Scan for the cell matching the given text and deliver its (x, y) coordinate at center. 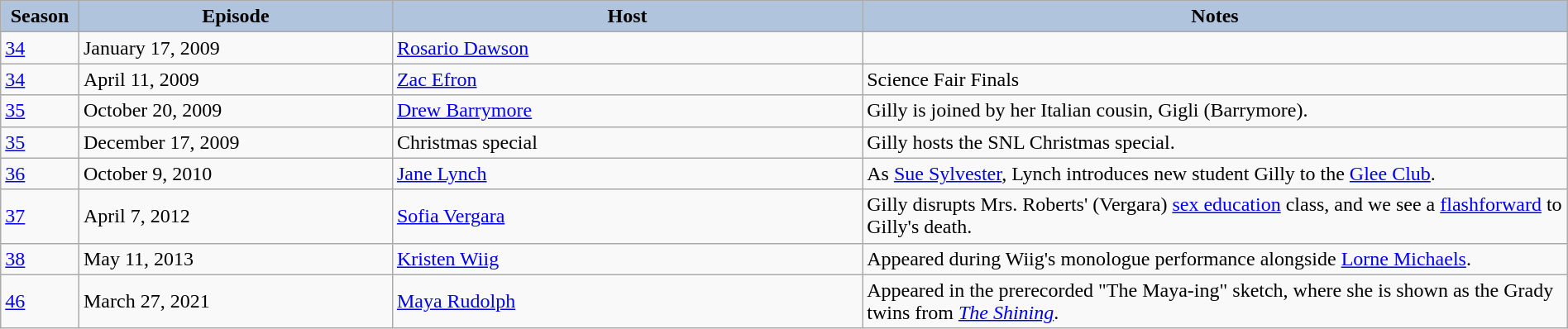
Appeared during Wiig's monologue performance alongside Lorne Michaels. (1216, 259)
May 11, 2013 (235, 259)
October 20, 2009 (235, 111)
Notes (1216, 17)
36 (40, 174)
Rosario Dawson (627, 48)
Host (627, 17)
38 (40, 259)
46 (40, 301)
Episode (235, 17)
Gilly disrupts Mrs. Roberts' (Vergara) sex education class, and we see a flashforward to Gilly's death. (1216, 217)
April 7, 2012 (235, 217)
Christmas special (627, 142)
March 27, 2021 (235, 301)
Zac Efron (627, 79)
37 (40, 217)
Season (40, 17)
April 11, 2009 (235, 79)
Sofia Vergara (627, 217)
Jane Lynch (627, 174)
Drew Barrymore (627, 111)
Gilly is joined by her Italian cousin, Gigli (Barrymore). (1216, 111)
Gilly hosts the SNL Christmas special. (1216, 142)
October 9, 2010 (235, 174)
Maya Rudolph (627, 301)
December 17, 2009 (235, 142)
Science Fair Finals (1216, 79)
January 17, 2009 (235, 48)
Appeared in the prerecorded "The Maya-ing" sketch, where she is shown as the Grady twins from The Shining. (1216, 301)
Kristen Wiig (627, 259)
As Sue Sylvester, Lynch introduces new student Gilly to the Glee Club. (1216, 174)
